Locate the cell with the specified text and output its [x, y] center coordinate. 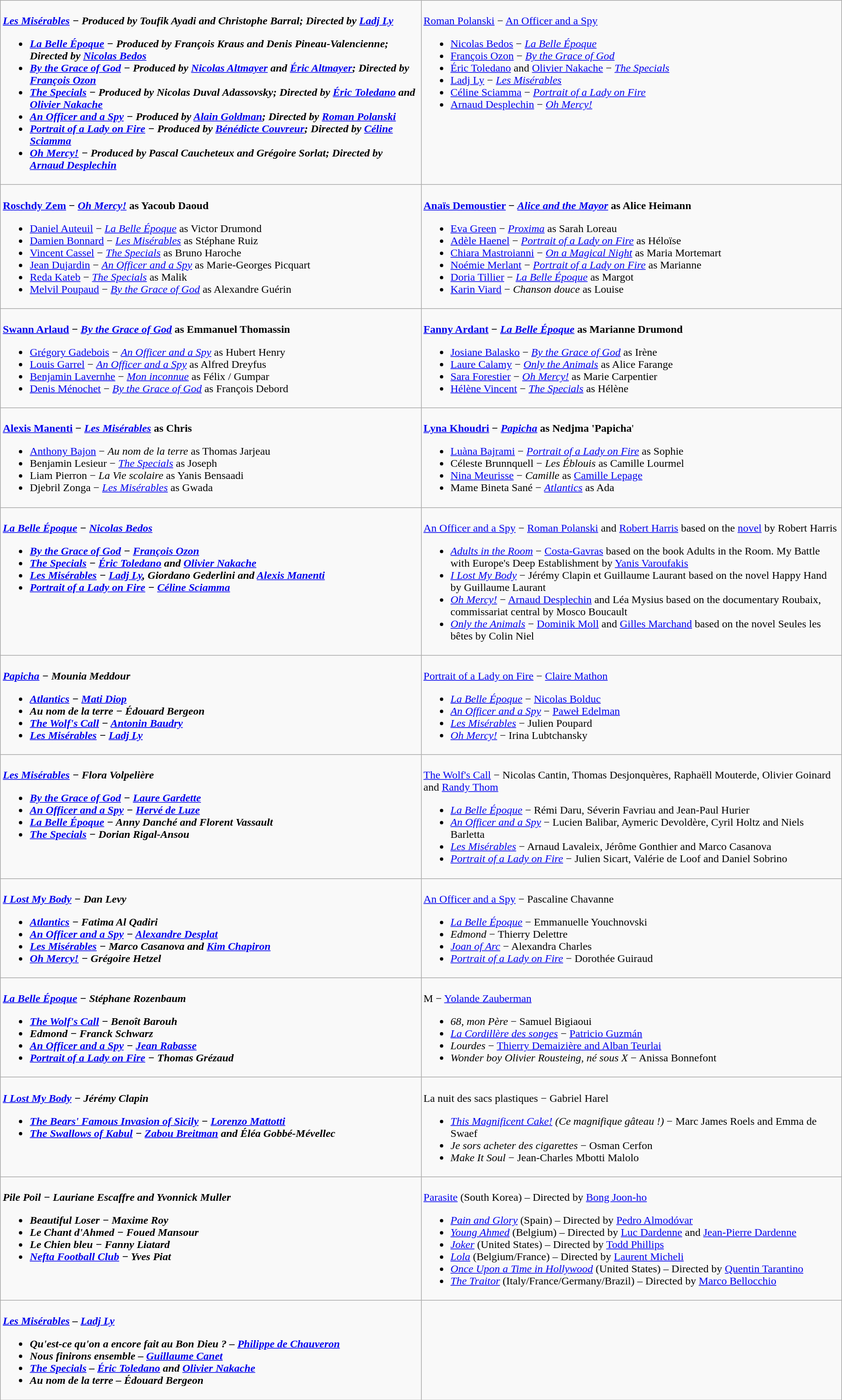
I Lost My Body − Jérémy ClapinThe Bears' Famous Invasion of Sicily − Lorenzo MattottiThe Swallows of Kabul − Zabou Breitman and Éléa Gobbé-Mévellec [210, 1127]
Papicha − Mounia MeddourAtlantics − Mati DiopAu nom de la terre − Édouard BergeonThe Wolf's Call − Antonin BaudryLes Misérables − Ladj Ly [210, 705]
